Return the [X, Y] coordinate for the center point of the cell that contains the specified text.  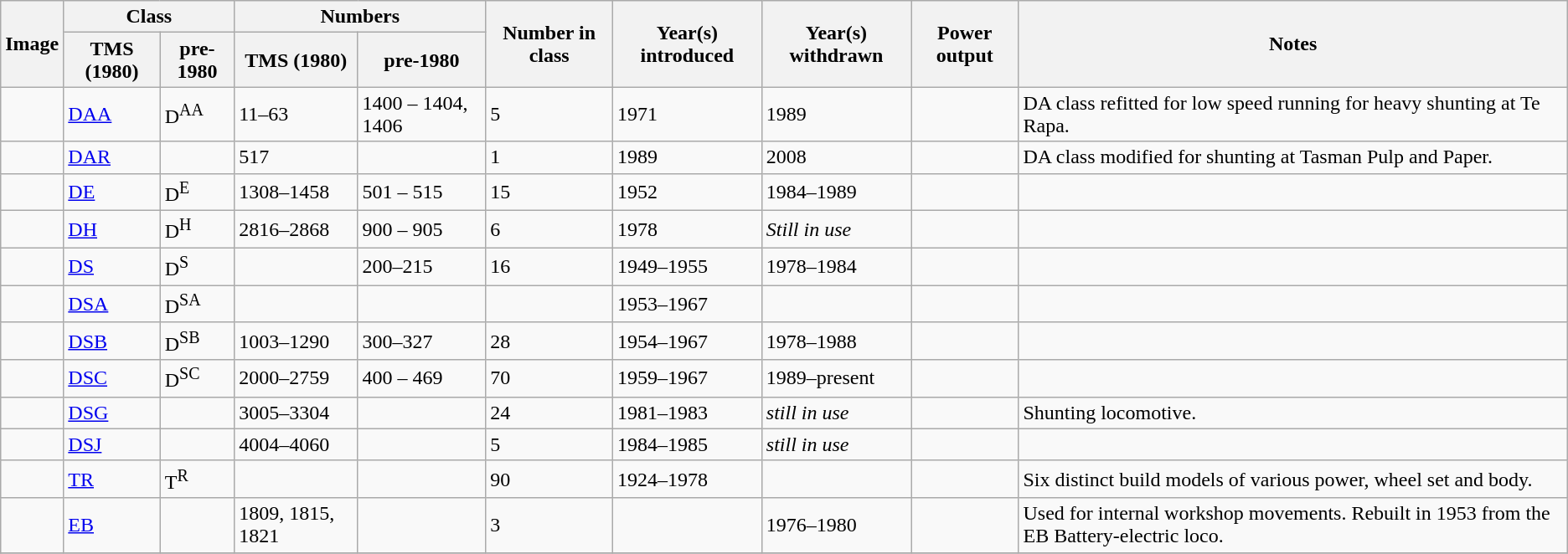
900 – 905 [422, 229]
1984–1985 [687, 444]
28 [549, 341]
200–215 [422, 266]
1959–1967 [687, 378]
3005–3304 [297, 413]
Used for internal workshop movements. Rebuilt in 1953 from the EB Battery-electric loco. [1293, 526]
1949–1955 [687, 266]
Class [149, 17]
2000–2759 [297, 378]
DSG [112, 413]
1978–1988 [836, 341]
1953–1967 [687, 305]
1976–1980 [836, 526]
1308–1458 [297, 192]
11–63 [297, 114]
Notes [1293, 44]
2008 [836, 157]
1400 – 1404, 1406 [422, 114]
1954–1967 [687, 341]
90 [549, 479]
501 – 515 [422, 192]
1 [549, 157]
4004–4060 [297, 444]
Shunting locomotive. [1293, 413]
1984–1989 [836, 192]
DAR [112, 157]
1981–1983 [687, 413]
Numbers [360, 17]
300–327 [422, 341]
1989–present [836, 378]
70 [549, 378]
1809, 1815, 1821 [297, 526]
16 [549, 266]
Six distinct build models of various power, wheel set and body. [1293, 479]
Number in class [549, 44]
400 – 469 [422, 378]
517 [297, 157]
1003–1290 [297, 341]
Still in use [836, 229]
DSJ [112, 444]
Image [32, 44]
DA class refitted for low speed running for heavy shunting at Te Rapa. [1293, 114]
3 [549, 526]
24 [549, 413]
DA class modified for shunting at Tasman Pulp and Paper. [1293, 157]
15 [549, 192]
1978–1984 [836, 266]
Year(s) withdrawn [836, 44]
EB [112, 526]
1971 [687, 114]
Power output [965, 44]
Year(s) introduced [687, 44]
6 [549, 229]
2816–2868 [297, 229]
1978 [687, 229]
1952 [687, 192]
1924–1978 [687, 479]
